Scan for the cell matching the given text and deliver its [x, y] coordinate at center. 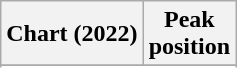
Chart (2022) [72, 34]
Peakposition [189, 34]
